Pinpoint the cell where the given text exists, returning its (x, y) midpoint coordinate. 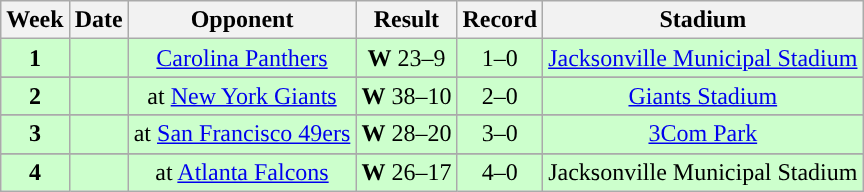
W 23–9 (406, 58)
Record (500, 20)
3Com Park (703, 134)
W 26–17 (406, 172)
Stadium (703, 20)
2 (35, 96)
4 (35, 172)
1 (35, 58)
Week (35, 20)
Giants Stadium (703, 96)
Result (406, 20)
at San Francisco 49ers (242, 134)
W 28–20 (406, 134)
Date (98, 20)
Carolina Panthers (242, 58)
W 38–10 (406, 96)
3–0 (500, 134)
2–0 (500, 96)
at New York Giants (242, 96)
3 (35, 134)
4–0 (500, 172)
1–0 (500, 58)
Opponent (242, 20)
at Atlanta Falcons (242, 172)
